Return (X, Y) of the center of cell containing provided text 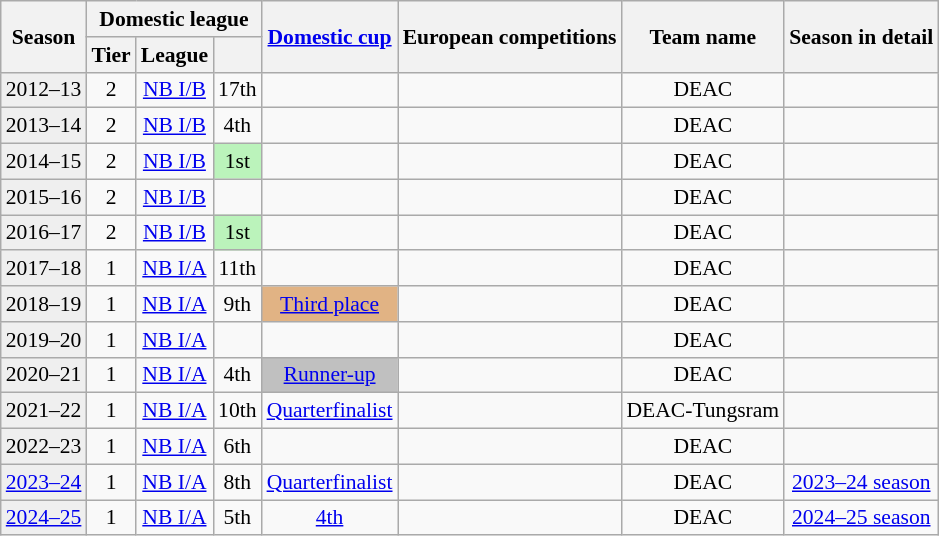
5th (238, 518)
Runner-up (330, 375)
2015–16 (44, 197)
2014–15 (44, 162)
Team name (702, 36)
8th (238, 482)
2017–18 (44, 269)
Third place (330, 304)
2013–14 (44, 126)
2023–24 (44, 482)
Season in detail (861, 36)
Tier (110, 55)
2023–24 season (861, 482)
2024–25 (44, 518)
10th (238, 411)
League (174, 55)
11th (238, 269)
2022–23 (44, 447)
2016–17 (44, 233)
DEAC-Tungsram (702, 411)
2021–22 (44, 411)
2018–19 (44, 304)
2020–21 (44, 375)
European competitions (510, 36)
2019–20 (44, 340)
Domestic league (174, 19)
Domestic cup (330, 36)
17th (238, 90)
9th (238, 304)
Season (44, 36)
2024–25 season (861, 518)
6th (238, 447)
2012–13 (44, 90)
